Provide the [x, y] coordinate of the cell's center where the given text is located.  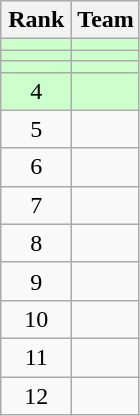
4 [36, 91]
11 [36, 357]
Rank [36, 20]
10 [36, 319]
12 [36, 395]
5 [36, 129]
Team [106, 20]
7 [36, 205]
8 [36, 243]
6 [36, 167]
9 [36, 281]
